Provide the [X, Y] coordinate of the cell's center where the given text is located.  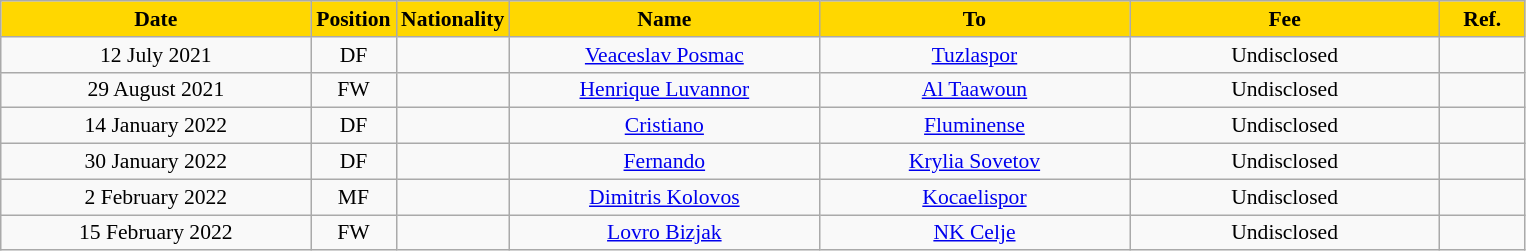
Name [664, 19]
Position [354, 19]
NK Celje [974, 233]
29 August 2021 [156, 90]
MF [354, 197]
Fernando [664, 162]
Henrique Luvannor [664, 90]
Veaceslav Posmac [664, 55]
Krylia Sovetov [974, 162]
Nationality [452, 19]
30 January 2022 [156, 162]
Tuzlaspor [974, 55]
Kocaelispor [974, 197]
Lovro Bizjak [664, 233]
14 January 2022 [156, 126]
15 February 2022 [156, 233]
Dimitris Kolovos [664, 197]
2 February 2022 [156, 197]
Fluminense [974, 126]
Ref. [1482, 19]
Cristiano [664, 126]
Date [156, 19]
Al Taawoun [974, 90]
To [974, 19]
12 July 2021 [156, 55]
Fee [1285, 19]
